Determine the (x, y) coordinate at the center of the cell enclosing the given text.  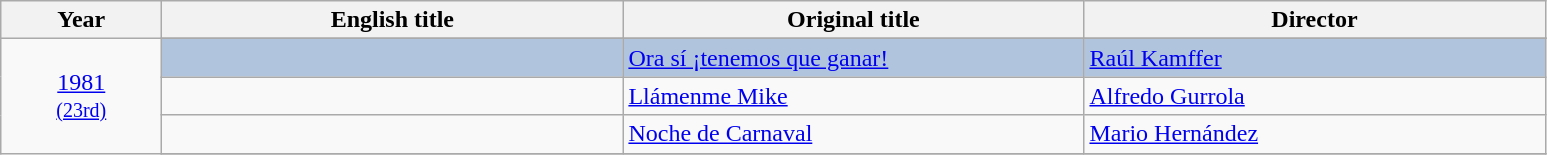
Llámenme Mike (854, 96)
Ora sí ¡tenemos que ganar! (854, 58)
Original title (854, 20)
Year (82, 20)
Mario Hernández (1314, 134)
Raúl Kamffer (1314, 58)
1981(23rd) (82, 96)
English title (392, 20)
Noche de Carnaval (854, 134)
Director (1314, 20)
Alfredo Gurrola (1314, 96)
